For the text-containing cell, return its midpoint in [x, y] coordinate format. 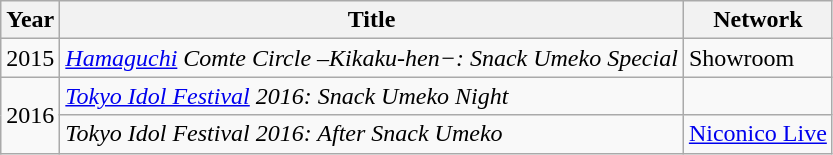
Showroom [758, 58]
Year [30, 20]
Niconico Live [758, 134]
Tokyo Idol Festival 2016: After Snack Umeko [372, 134]
Hamaguchi Comte Circle –Kikaku-hen−: Snack Umeko Special [372, 58]
Network [758, 20]
Tokyo Idol Festival 2016: Snack Umeko Night [372, 96]
2015 [30, 58]
Title [372, 20]
2016 [30, 115]
